Determine the [X, Y] coordinate at the center of the cell enclosing the given text.  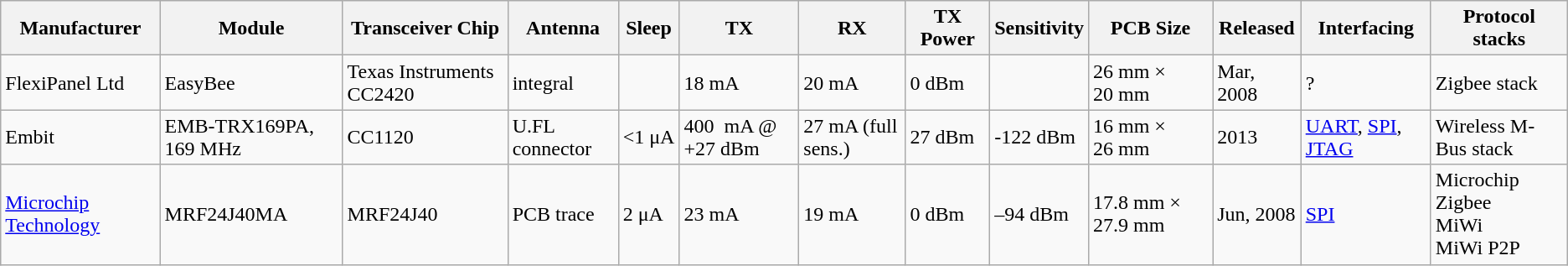
Sensitivity [1039, 29]
Transceiver Chip [426, 29]
Embit [80, 138]
Manufacturer [80, 29]
19 mA [853, 215]
EasyBee [251, 82]
UART, SPI, JTAG [1365, 138]
SPI [1365, 215]
Wireless M-Bus stack [1499, 138]
MRF24J40MA [251, 215]
400 mA @ +27 dBm [739, 138]
Module [251, 29]
26 mm × 20 mm [1150, 82]
23 mA [739, 215]
FlexiPanel Ltd [80, 82]
20 mA [853, 82]
–94 dBm [1039, 215]
18 mA [739, 82]
Protocol stacks [1499, 29]
Mar, 2008 [1257, 82]
Antenna [563, 29]
Jun, 2008 [1257, 215]
U.FL connector [563, 138]
TX Power [948, 29]
Released [1257, 29]
Zigbee stack [1499, 82]
27 dBm [948, 138]
Microchip Technology [80, 215]
Interfacing [1365, 29]
Sleep [648, 29]
-122 dBm [1039, 138]
Texas Instruments CC2420 [426, 82]
RX [853, 29]
2013 [1257, 138]
EMB-TRX169PA, 169 MHz [251, 138]
CC1120 [426, 138]
27 mA (full sens.) [853, 138]
16 mm × 26 mm [1150, 138]
integral [563, 82]
2 μA [648, 215]
? [1365, 82]
PCB trace [563, 215]
17.8 mm × 27.9 mm [1150, 215]
Microchip Zigbee MiWi MiWi P2P [1499, 215]
TX [739, 29]
PCB Size [1150, 29]
MRF24J40 [426, 215]
<1 μA [648, 138]
